Return the [X, Y] coordinate for the center point of the cell that contains the specified text.  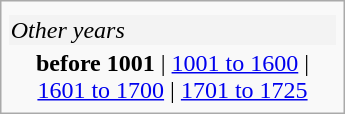
before 1001 | 1001 to 1600 | 1601 to 1700 | 1701 to 1725 [172, 76]
Other years [172, 30]
